For the text-containing cell, return its midpoint in (x, y) coordinate format. 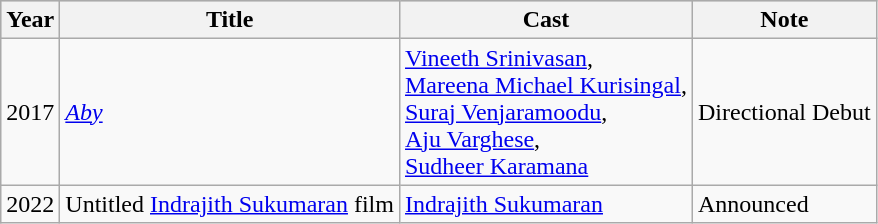
2022 (30, 204)
Indrajith Sukumaran (546, 204)
2017 (30, 112)
Aby (230, 112)
Title (230, 20)
Year (30, 20)
Directional Debut (784, 112)
Note (784, 20)
Cast (546, 20)
Announced (784, 204)
Vineeth Srinivasan,Mareena Michael Kurisingal,Suraj Venjaramoodu,Aju Varghese,Sudheer Karamana (546, 112)
Untitled Indrajith Sukumaran film (230, 204)
